Output the (X, Y) coordinate of the center of the cell containing the given text.  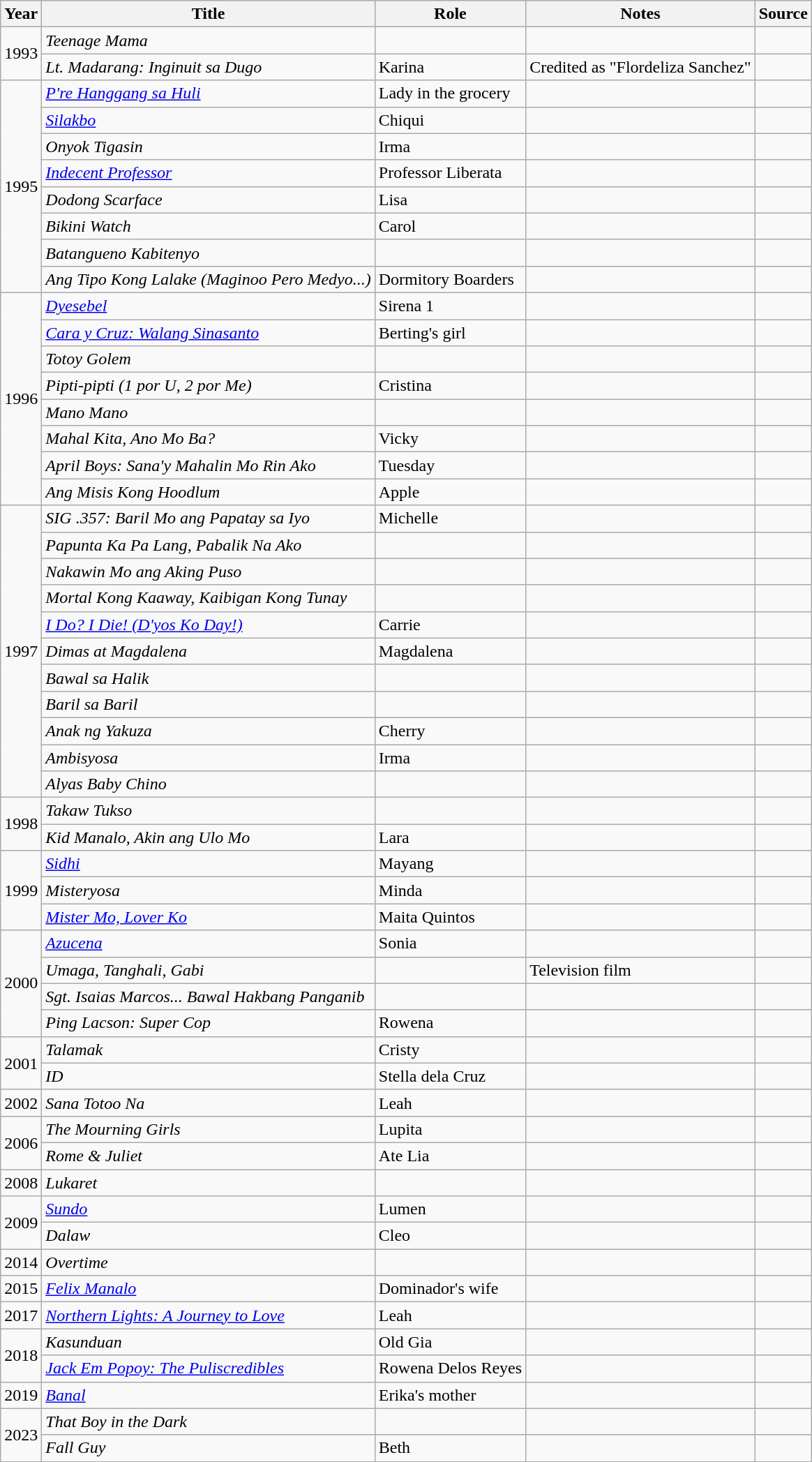
2017 (21, 1315)
Lady in the grocery (450, 94)
Dyesebel (208, 306)
2006 (21, 1142)
Dimas at Magdalena (208, 651)
Silakbo (208, 120)
Sidhi (208, 864)
April Boys: Sana'y Mahalin Mo Rin Ako (208, 465)
Bawal sa Halik (208, 678)
Tuesday (450, 465)
Banal (208, 1395)
Lisa (450, 200)
Dominador's wife (450, 1289)
Mahal Kita, Ano Mo Ba? (208, 439)
1997 (21, 652)
1999 (21, 890)
Totoy Golem (208, 359)
Sonia (450, 943)
2019 (21, 1395)
2014 (21, 1262)
Cara y Cruz: Walang Sinasanto (208, 333)
Sgt. Isaias Marcos... Bawal Hakbang Panganib (208, 997)
Dodong Scarface (208, 200)
2009 (21, 1223)
I Do? I Die! (D'yos Ko Day!) (208, 625)
2015 (21, 1289)
1996 (21, 398)
Credited as "Flordeliza Sanchez" (640, 67)
Dalaw (208, 1236)
Sundo (208, 1209)
Erika's mother (450, 1395)
Rome & Juliet (208, 1156)
Alyas Baby Chino (208, 784)
2018 (21, 1355)
Overtime (208, 1262)
Anak ng Yakuza (208, 731)
Mister Mo, Lover Ko (208, 917)
Mayang (450, 864)
Vicky (450, 439)
2023 (21, 1435)
P're Hanggang sa Huli (208, 94)
Maita Quintos (450, 917)
Magdalena (450, 651)
Misteryosa (208, 890)
Umaga, Tanghali, Gabi (208, 970)
Cristy (450, 1050)
Stella dela Cruz (450, 1076)
Pipti-pipti (1 por U, 2 por Me) (208, 386)
Year (21, 14)
Notes (640, 14)
Chiqui (450, 120)
Professor Liberata (450, 173)
Karina (450, 67)
Ate Lia (450, 1156)
Lukaret (208, 1183)
Nakawin Mo ang Aking Puso (208, 572)
Cristina (450, 386)
2001 (21, 1063)
2002 (21, 1103)
Kasunduan (208, 1342)
Bikini Watch (208, 226)
That Boy in the Dark (208, 1422)
Ping Lacson: Super Cop (208, 1023)
Rowena Delos Reyes (450, 1368)
Onyok Tigasin (208, 147)
Sana Totoo Na (208, 1103)
Title (208, 14)
Old Gia (450, 1342)
Rowena (450, 1023)
Michelle (450, 519)
Mortal Kong Kaaway, Kaibigan Kong Tunay (208, 598)
Cleo (450, 1236)
Takaw Tukso (208, 811)
Role (450, 14)
Indecent Professor (208, 173)
The Mourning Girls (208, 1129)
Berting's girl (450, 333)
Papunta Ka Pa Lang, Pabalik Na Ako (208, 545)
Lt. Madarang: Inginuit sa Dugo (208, 67)
Lumen (450, 1209)
1995 (21, 186)
Talamak (208, 1050)
Azucena (208, 943)
Lupita (450, 1129)
Teenage Mama (208, 40)
Carol (450, 226)
Dormitory Boarders (450, 279)
1998 (21, 824)
Ang Misis Kong Hoodlum (208, 492)
Apple (450, 492)
Batangueno Kabitenyo (208, 253)
1993 (21, 54)
Television film (640, 970)
Lara (450, 837)
Fall Guy (208, 1448)
2000 (21, 983)
Baril sa Baril (208, 704)
Northern Lights: A Journey to Love (208, 1315)
Felix Manalo (208, 1289)
Beth (450, 1448)
ID (208, 1076)
SIG .357: Baril Mo ang Papatay sa Iyo (208, 519)
Sirena 1 (450, 306)
Jack Em Popoy: The Puliscredibles (208, 1368)
Source (783, 14)
2008 (21, 1183)
Mano Mano (208, 412)
Minda (450, 890)
Cherry (450, 731)
Kid Manalo, Akin ang Ulo Mo (208, 837)
Ambisyosa (208, 757)
Ang Tipo Kong Lalake (Maginoo Pero Medyo...) (208, 279)
Carrie (450, 625)
